Pinpoint the cell where the given text exists, returning its (X, Y) midpoint coordinate. 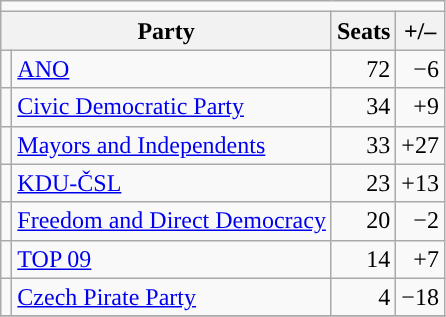
Civic Democratic Party (172, 107)
Freedom and Direct Democracy (172, 221)
+9 (420, 107)
+13 (420, 183)
+27 (420, 145)
72 (363, 69)
ANO (172, 69)
33 (363, 145)
−6 (420, 69)
+7 (420, 259)
14 (363, 259)
−2 (420, 221)
−18 (420, 297)
23 (363, 183)
Czech Pirate Party (172, 297)
4 (363, 297)
Mayors and Independents (172, 145)
Seats (363, 31)
+/– (420, 31)
20 (363, 221)
TOP 09 (172, 259)
KDU-ČSL (172, 183)
Party (166, 31)
34 (363, 107)
